Locate the cell with the specified text and output its [x, y] center coordinate. 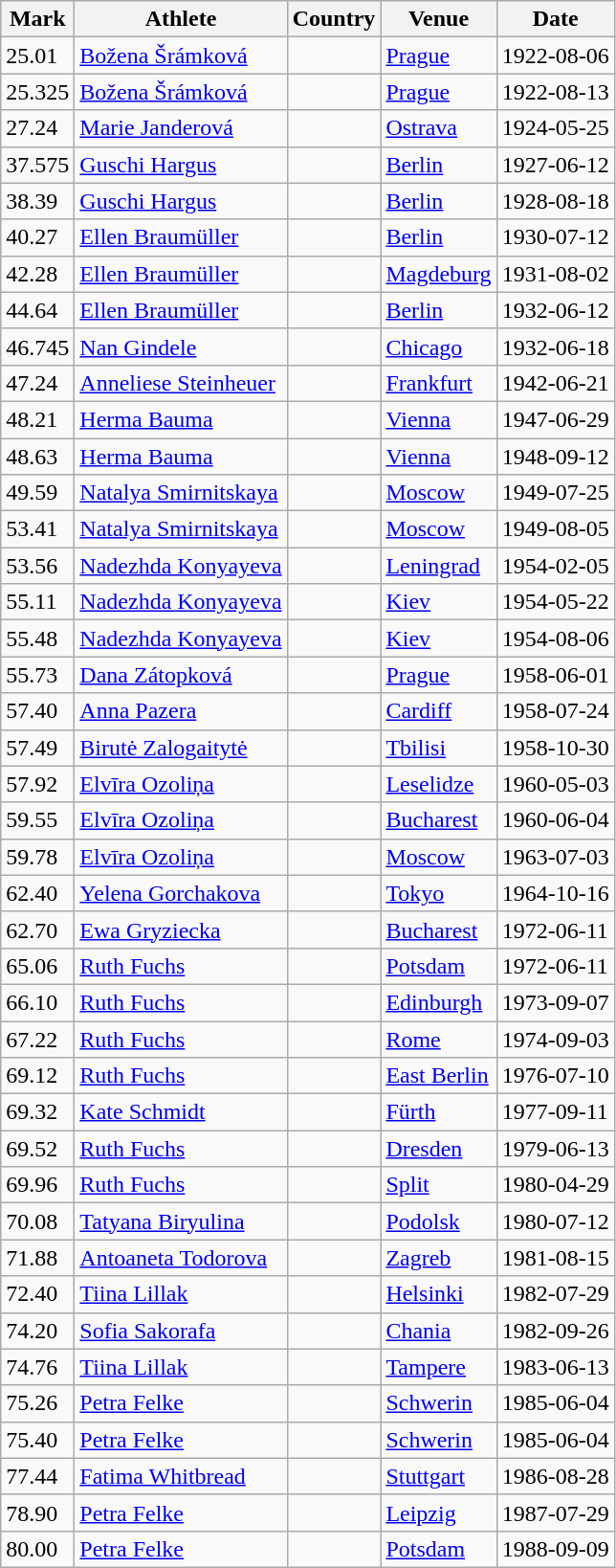
57.49 [38, 748]
Ewa Gryziecka [181, 930]
Dresden [438, 1149]
Mark [38, 19]
Edinburgh [438, 1002]
70.08 [38, 1221]
27.24 [38, 128]
Sofia Sakorafa [181, 1331]
57.92 [38, 784]
1924-05-25 [555, 128]
65.06 [38, 966]
1960-05-03 [555, 784]
37.575 [38, 165]
49.59 [38, 493]
1958-10-30 [555, 748]
Birutė Zalogaitytė [181, 748]
1964-10-16 [555, 893]
25.325 [38, 92]
Podolsk [438, 1221]
Helsinki [438, 1294]
71.88 [38, 1258]
57.40 [38, 711]
69.96 [38, 1185]
1930-07-12 [555, 237]
Chicago [438, 347]
Rome [438, 1039]
46.745 [38, 347]
78.90 [38, 1512]
42.28 [38, 274]
Zagreb [438, 1258]
1982-07-29 [555, 1294]
69.32 [38, 1112]
Kate Schmidt [181, 1112]
80.00 [38, 1549]
Stuttgart [438, 1476]
Marie Janderová [181, 128]
Venue [438, 19]
38.39 [38, 201]
1927-06-12 [555, 165]
69.12 [38, 1076]
1949-07-25 [555, 493]
1988-09-09 [555, 1549]
1932-06-12 [555, 310]
1977-09-11 [555, 1112]
55.48 [38, 638]
Athlete [181, 19]
1932-06-18 [555, 347]
72.40 [38, 1294]
1931-08-02 [555, 274]
1974-09-03 [555, 1039]
44.64 [38, 310]
1963-07-03 [555, 857]
Anna Pazera [181, 711]
59.78 [38, 857]
1986-08-28 [555, 1476]
62.70 [38, 930]
Leningrad [438, 566]
1954-05-22 [555, 602]
47.24 [38, 383]
1922-08-06 [555, 56]
1987-07-29 [555, 1512]
1954-02-05 [555, 566]
1954-08-06 [555, 638]
1928-08-18 [555, 201]
77.44 [38, 1476]
Leselidze [438, 784]
53.56 [38, 566]
1980-07-12 [555, 1221]
1980-04-29 [555, 1185]
Tampere [438, 1367]
Fatima Whitbread [181, 1476]
40.27 [38, 237]
1982-09-26 [555, 1331]
Country [334, 19]
Ostrava [438, 128]
25.01 [38, 56]
1922-08-13 [555, 92]
55.73 [38, 675]
Antoaneta Todorova [181, 1258]
69.52 [38, 1149]
Anneliese Steinheuer [181, 383]
67.22 [38, 1039]
Frankfurt [438, 383]
Nan Gindele [181, 347]
75.26 [38, 1403]
Tbilisi [438, 748]
1948-09-12 [555, 457]
1983-06-13 [555, 1367]
1949-08-05 [555, 529]
62.40 [38, 893]
55.11 [38, 602]
48.21 [38, 419]
59.55 [38, 820]
1958-06-01 [555, 675]
Cardiff [438, 711]
1981-08-15 [555, 1258]
Split [438, 1185]
Tokyo [438, 893]
Fürth [438, 1112]
East Berlin [438, 1076]
1973-09-07 [555, 1002]
Chania [438, 1331]
48.63 [38, 457]
1976-07-10 [555, 1076]
74.20 [38, 1331]
1979-06-13 [555, 1149]
Yelena Gorchakova [181, 893]
1942-06-21 [555, 383]
1958-07-24 [555, 711]
Dana Zátopková [181, 675]
Date [555, 19]
66.10 [38, 1002]
1960-06-04 [555, 820]
53.41 [38, 529]
75.40 [38, 1440]
Leipzig [438, 1512]
Magdeburg [438, 274]
Tatyana Biryulina [181, 1221]
74.76 [38, 1367]
1947-06-29 [555, 419]
